Locate the cell with the specified text and output its [x, y] center coordinate. 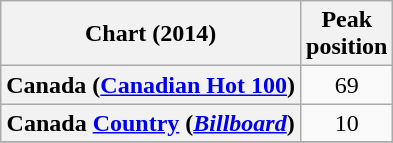
Canada Country (Billboard) [151, 123]
69 [347, 85]
10 [347, 123]
Peak position [347, 34]
Canada (Canadian Hot 100) [151, 85]
Chart (2014) [151, 34]
